Locate the cell with the specified text and output its (X, Y) center coordinate. 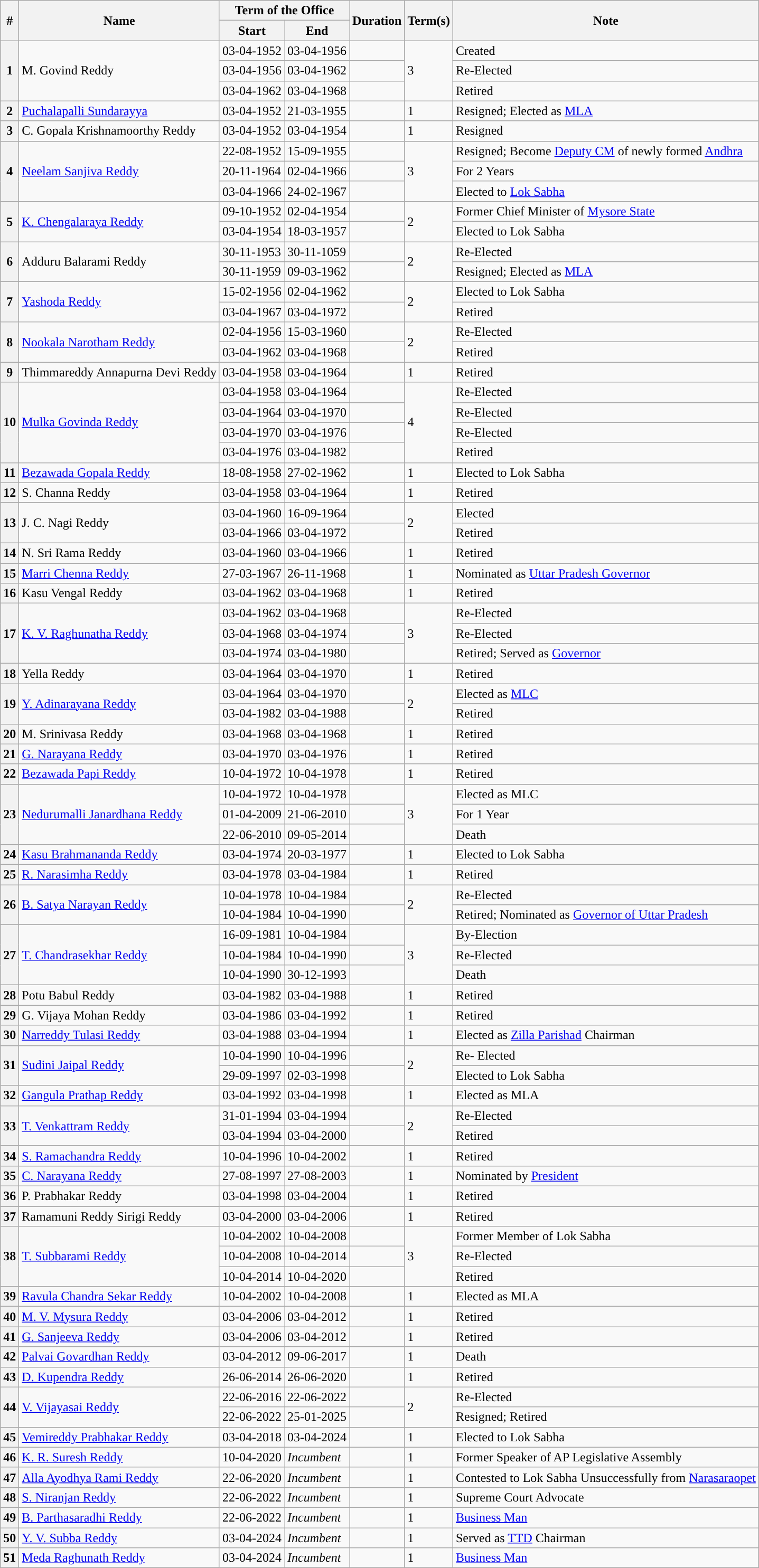
Potu Babul Reddy (119, 995)
03-04-1980 (317, 654)
37 (10, 1216)
03-04-2004 (317, 1196)
P. Prabhakar Reddy (119, 1196)
Retired; Served as Governor (605, 654)
03-04-1984 (317, 874)
J. C. Nagi Reddy (119, 523)
12 (10, 493)
27 (10, 955)
For 2 Years (605, 171)
Ramamuni Reddy Sirigi Reddy (119, 1216)
K. Chengalaraya Reddy (119, 221)
Puchalapalli Sundarayya (119, 111)
22-06-2010 (251, 834)
C. Narayana Reddy (119, 1176)
Nookala Narotham Reddy (119, 342)
22-08-1952 (251, 151)
Bezawada Papi Reddy (119, 774)
14 (10, 553)
10 (10, 422)
Resigned (605, 131)
5 (10, 221)
Former Chief Minister of Mysore State (605, 211)
22-06-2020 (251, 1477)
30 (10, 1035)
C. Gopala Krishnamoorthy Reddy (119, 131)
30-12-1993 (317, 975)
48 (10, 1497)
Ravula Chandra Sekar Reddy (119, 1297)
15-09-1955 (317, 151)
15-03-1960 (317, 332)
11 (10, 473)
Term(s) (429, 21)
29 (10, 1015)
B. Satya Narayan Reddy (119, 905)
Elected (605, 513)
39 (10, 1297)
03-04-1978 (251, 874)
26-06-2020 (317, 1377)
16 (10, 593)
For 1 Year (605, 814)
Adduru Balarami Reddy (119, 262)
Resigned; Retired (605, 1417)
28 (10, 995)
Neelam Sanjiva Reddy (119, 171)
18 (10, 674)
19 (10, 704)
01-04-2009 (251, 814)
G. Sanjeeva Reddy (119, 1337)
N. Sri Rama Reddy (119, 553)
31 (10, 1065)
S. Niranjan Reddy (119, 1497)
Contested to Lok Sabha Unsuccessfully from Narasaraopet (605, 1477)
27-02-1962 (317, 473)
42 (10, 1357)
D. Kupendra Reddy (119, 1377)
V. Vijayasai Reddy (119, 1407)
30-11-1953 (251, 252)
43 (10, 1377)
03-04-1967 (251, 312)
26-11-1968 (317, 573)
M. V. Mysura Reddy (119, 1317)
G. Narayana Reddy (119, 754)
44 (10, 1407)
22 (10, 774)
30-11-1959 (251, 272)
Nedurumalli Janardhana Reddy (119, 814)
7 (10, 302)
02-04-1954 (317, 211)
Resigned; Become Deputy CM of newly formed Andhra (605, 151)
Yashoda Reddy (119, 302)
17 (10, 634)
Former Member of Lok Sabha (605, 1236)
T. Venkattram Reddy (119, 1126)
02-04-1962 (317, 292)
25 (10, 874)
09-03-1962 (317, 272)
03-04-1986 (251, 1015)
20-11-1964 (251, 171)
Yella Reddy (119, 674)
B. Parthasaradhi Reddy (119, 1517)
G. Vijaya Mohan Reddy (119, 1015)
45 (10, 1437)
46 (10, 1457)
6 (10, 262)
Bezawada Gopala Reddy (119, 473)
40 (10, 1317)
13 (10, 523)
21-06-2010 (317, 814)
21-03-1955 (317, 111)
R. Narasimha Reddy (119, 874)
Former Speaker of AP Legislative Assembly (605, 1457)
Mulka Govinda Reddy (119, 422)
Meda Raghunath Reddy (119, 1558)
Duration (377, 21)
M. Srinivasa Reddy (119, 734)
S. Ramachandra Reddy (119, 1156)
18-03-1957 (317, 231)
02-04-1956 (251, 332)
K. R. Suresh Reddy (119, 1457)
Start (251, 31)
Alla Ayodhya Rami Reddy (119, 1477)
Sudini Jaipal Reddy (119, 1065)
31-01-1994 (251, 1116)
M. Govind Reddy (119, 71)
38 (10, 1257)
Narreddy Tulasi Reddy (119, 1035)
Supreme Court Advocate (605, 1497)
51 (10, 1558)
16-09-1981 (251, 935)
02-03-1998 (317, 1075)
23 (10, 814)
S. Channa Reddy (119, 493)
Served as TTD Chairman (605, 1538)
15 (10, 573)
21 (10, 754)
33 (10, 1126)
47 (10, 1477)
27-08-1997 (251, 1176)
27-08-2003 (317, 1176)
Created (605, 51)
24 (10, 854)
09-06-2017 (317, 1357)
36 (10, 1196)
29-09-1997 (251, 1075)
Term of the Office (284, 11)
03-04-2018 (251, 1437)
T. Subbarami Reddy (119, 1257)
20-03-1977 (317, 854)
32 (10, 1095)
18-08-1958 (251, 473)
26-06-2014 (251, 1377)
By-Election (605, 935)
20 (10, 734)
16-09-1964 (317, 513)
30-11-1059 (317, 252)
09-10-1952 (251, 211)
Y. V. Subba Reddy (119, 1538)
Vemireddy Prabhakar Reddy (119, 1437)
T. Chandrasekhar Reddy (119, 955)
Gangula Prathap Reddy (119, 1095)
22-06-2016 (251, 1397)
K. V. Raghunatha Reddy (119, 634)
02-04-1966 (317, 171)
49 (10, 1517)
Nominated by President (605, 1176)
Thimmareddy Annapurna Devi Reddy (119, 372)
34 (10, 1156)
26 (10, 905)
50 (10, 1538)
9 (10, 372)
Elected as Zilla Parishad Chairman (605, 1035)
24-02-1967 (317, 191)
Note (605, 21)
Re- Elected (605, 1055)
Kasu Brahmananda Reddy (119, 854)
Nominated as Uttar Pradesh Governor (605, 573)
35 (10, 1176)
Kasu Vengal Reddy (119, 593)
Retired; Nominated as Governor of Uttar Pradesh (605, 915)
# (10, 21)
15-02-1956 (251, 292)
41 (10, 1337)
Marri Chenna Reddy (119, 573)
Palvai Govardhan Reddy (119, 1357)
09-05-2014 (317, 834)
25-01-2025 (317, 1417)
Y. Adinarayana Reddy (119, 704)
8 (10, 342)
27-03-1967 (251, 573)
Name (119, 21)
End (317, 31)
